Search for the cell housing the specified text and yield its (X, Y) center coordinate. 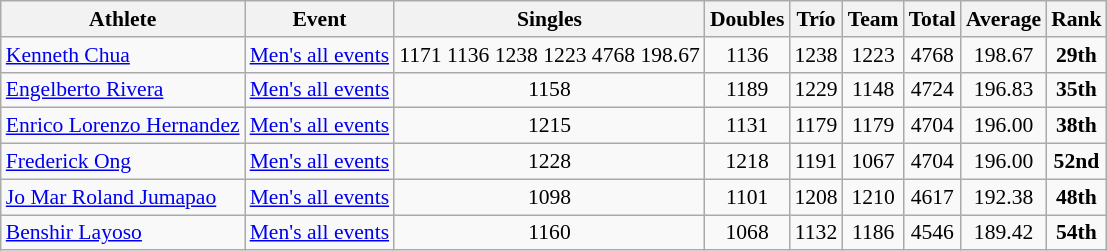
196.83 (1004, 90)
1132 (816, 233)
1101 (748, 197)
29th (1076, 55)
1136 (748, 55)
192.38 (1004, 197)
Average (1004, 19)
Athlete (123, 19)
1148 (874, 90)
1191 (816, 162)
198.67 (1004, 55)
Jo Mar Roland Jumapao (123, 197)
38th (1076, 126)
1208 (816, 197)
35th (1076, 90)
54th (1076, 233)
1210 (874, 197)
1098 (550, 197)
4617 (932, 197)
Doubles (748, 19)
4724 (932, 90)
1229 (816, 90)
Total (932, 19)
48th (1076, 197)
1067 (874, 162)
1228 (550, 162)
189.42 (1004, 233)
Singles (550, 19)
1068 (748, 233)
52nd (1076, 162)
Trío (816, 19)
1160 (550, 233)
Engelberto Rivera (123, 90)
1186 (874, 233)
1215 (550, 126)
1223 (874, 55)
1218 (748, 162)
Team (874, 19)
1171 1136 1238 1223 4768 198.67 (550, 55)
Rank (1076, 19)
1131 (748, 126)
1189 (748, 90)
Benshir Layoso (123, 233)
Kenneth Chua (123, 55)
Frederick Ong (123, 162)
Enrico Lorenzo Hernandez (123, 126)
1158 (550, 90)
4768 (932, 55)
Event (320, 19)
4546 (932, 233)
1238 (816, 55)
